Detect which cell encompasses the target text, then output its (X, Y) center coordinate. 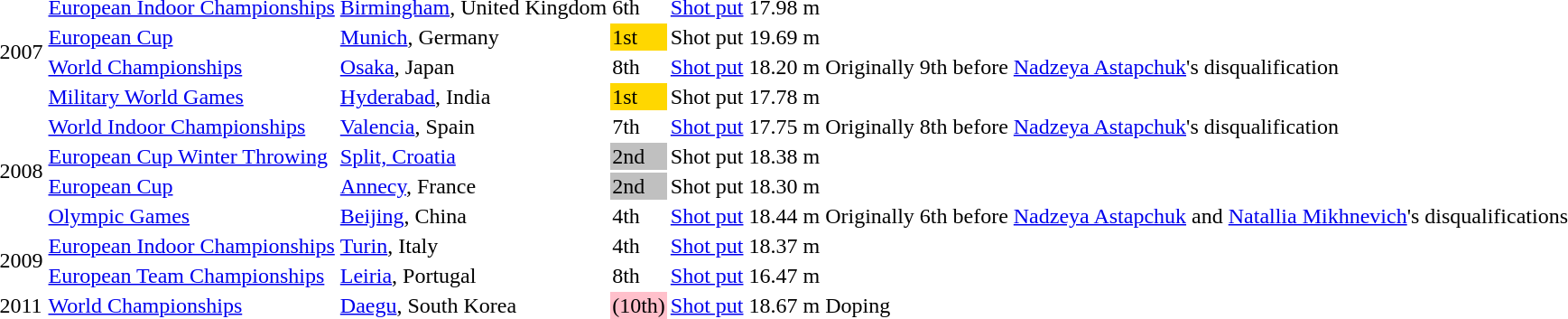
European Indoor Championships (191, 246)
Hyderabad, India (473, 97)
Daegu, South Korea (473, 305)
Leiria, Portugal (473, 276)
17.78 m (784, 97)
19.69 m (784, 37)
Munich, Germany (473, 37)
16.47 m (784, 276)
Military World Games (191, 97)
18.20 m (784, 67)
European Team Championships (191, 276)
Olympic Games (191, 216)
World Indoor Championships (191, 127)
18.67 m (784, 305)
Annecy, France (473, 186)
18.38 m (784, 156)
18.44 m (784, 216)
7th (639, 127)
18.37 m (784, 246)
17.75 m (784, 127)
Split, Croatia (473, 156)
European Cup Winter Throwing (191, 156)
Valencia, Spain (473, 127)
(10th) (639, 305)
Beijing, China (473, 216)
Osaka, Japan (473, 67)
Turin, Italy (473, 246)
18.30 m (784, 186)
